Scan for the cell matching the given text and deliver its [X, Y] coordinate at center. 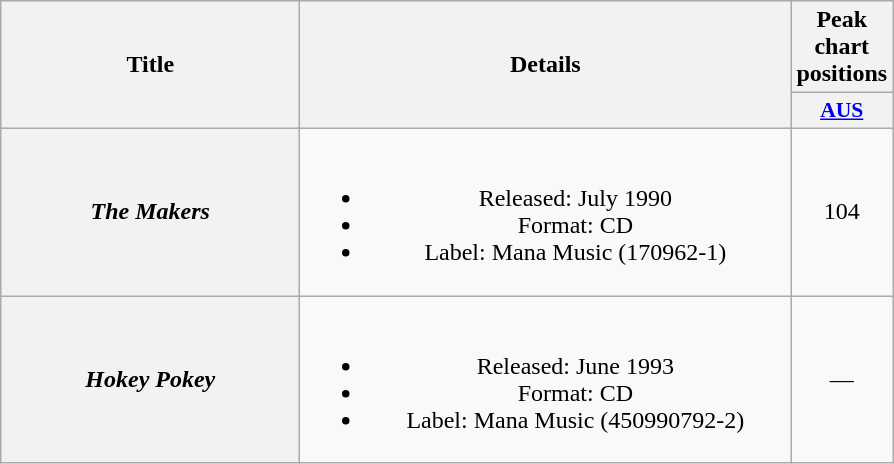
AUS [842, 111]
Released: June 1993Format: CDLabel: Mana Music (450990792-2) [546, 380]
Hokey Pokey [150, 380]
— [842, 380]
Title [150, 65]
Released: July 1990Format: CDLabel: Mana Music (170962-1) [546, 212]
The Makers [150, 212]
Details [546, 65]
Peak chart positions [842, 47]
104 [842, 212]
